Identify which cell holds the provided text, then report its (X, Y) central coordinate. 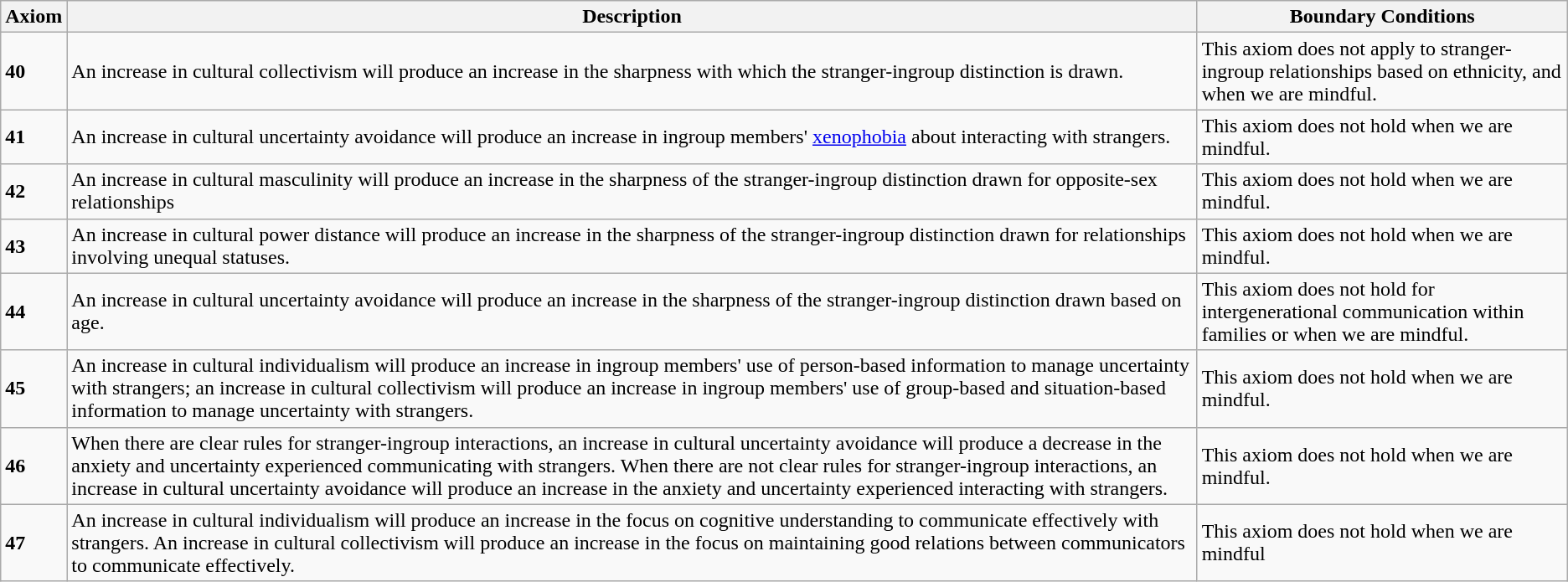
47 (34, 543)
Boundary Conditions (1382, 17)
46 (34, 466)
44 (34, 312)
42 (34, 191)
An increase in cultural uncertainty avoidance will produce an increase in ingroup members' xenophobia about interacting with strangers. (632, 137)
41 (34, 137)
40 (34, 71)
45 (34, 389)
Description (632, 17)
Axiom (34, 17)
This axiom does not hold for intergenerational communication within families or when we are mindful. (1382, 312)
An increase in cultural uncertainty avoidance will produce an increase in the sharpness of the stranger-ingroup distinction drawn based on age. (632, 312)
This axiom does not apply to stranger-ingroup relationships based on ethnicity, and when we are mindful. (1382, 71)
This axiom does not hold when we are mindful (1382, 543)
An increase in cultural collectivism will produce an increase in the sharpness with which the stranger-ingroup distinction is drawn. (632, 71)
43 (34, 246)
